Output the (x, y) coordinate of the center of the cell containing the given text.  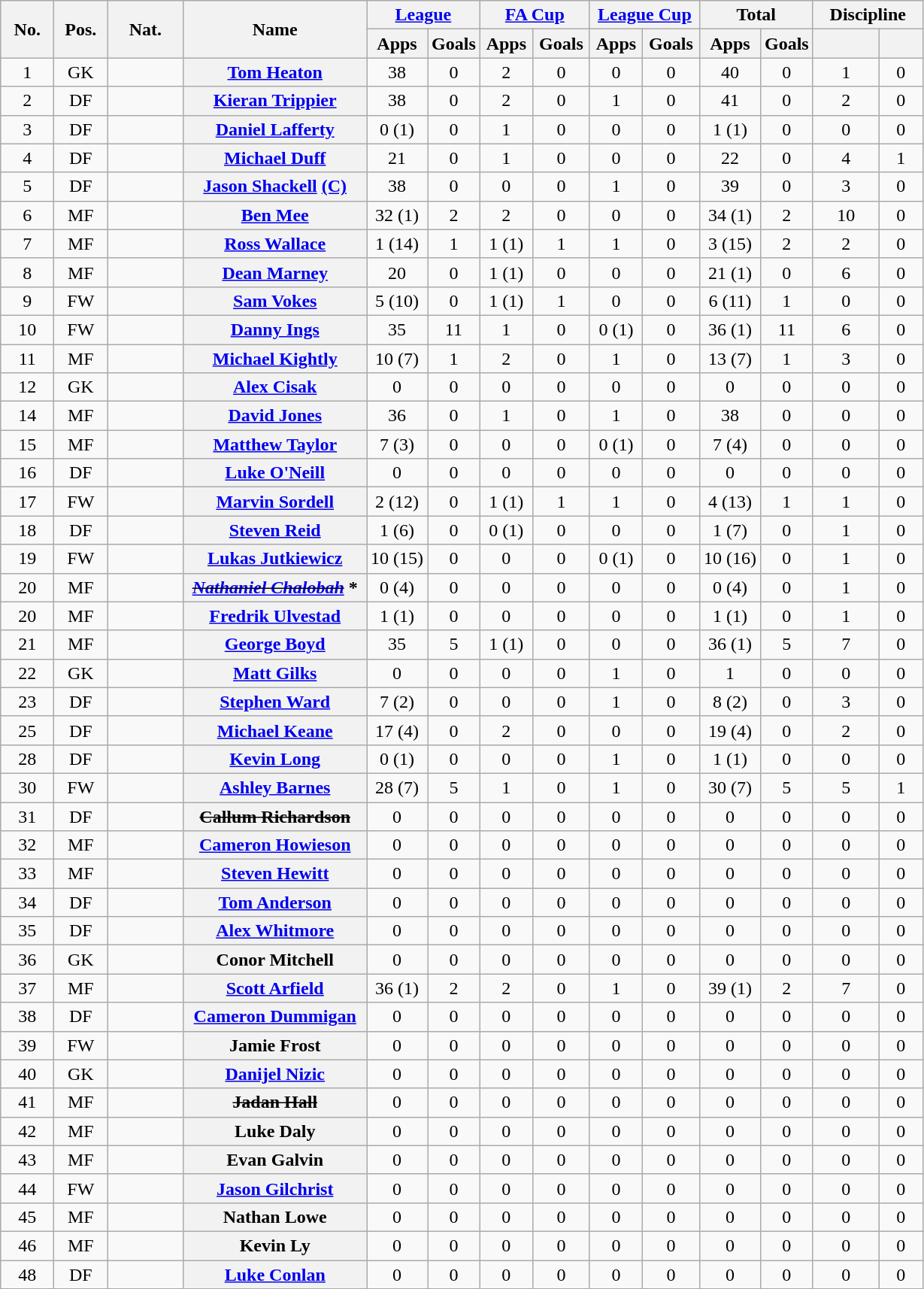
31 (27, 816)
Jadan Hall (275, 1102)
10 (16) (729, 559)
Evan Galvin (275, 1160)
Ashley Barnes (275, 787)
FA Cup (535, 15)
5 (10) (397, 301)
League Cup (644, 15)
Danny Ings (275, 329)
30 (7) (729, 787)
Nat. (146, 29)
Matthew Taylor (275, 444)
8 (2) (729, 702)
15 (27, 444)
Daniel Lafferty (275, 129)
Callum Richardson (275, 816)
46 (27, 1245)
No. (27, 29)
45 (27, 1217)
37 (27, 988)
17 (4) (397, 730)
19 (4) (729, 730)
Alex Whitmore (275, 931)
Fredrik Ulvestad (275, 616)
Nathaniel Chalobah * (275, 587)
Marvin Sordell (275, 502)
Cameron Howieson (275, 845)
30 (27, 787)
32 (27, 845)
1 (7) (729, 530)
Jason Gilchrist (275, 1188)
1 (14) (397, 244)
Lukas Jutkiewicz (275, 559)
Danijel Nizic (275, 1074)
George Boyd (275, 644)
Conor Mitchell (275, 960)
Michael Duff (275, 158)
Pos. (81, 29)
32 (1) (397, 215)
Stephen Ward (275, 702)
Jamie Frost (275, 1045)
14 (27, 416)
Kevin Ly (275, 1245)
Steven Reid (275, 530)
1 (6) (397, 530)
10 (15) (397, 559)
7 (3) (397, 444)
9 (27, 301)
6 (11) (729, 301)
Nathan Lowe (275, 1217)
Scott Arfield (275, 988)
Total (756, 15)
33 (27, 874)
28 (27, 759)
34 (27, 902)
Kevin Long (275, 759)
4 (13) (729, 502)
Sam Vokes (275, 301)
Jason Shackell (C) (275, 187)
8 (27, 272)
16 (27, 473)
39 (1) (729, 988)
25 (27, 730)
Dean Marney (275, 272)
23 (27, 702)
42 (27, 1131)
28 (7) (397, 787)
19 (27, 559)
Alex Cisak (275, 387)
10 (7) (397, 359)
Tom Anderson (275, 902)
34 (1) (729, 215)
Discipline (868, 15)
Luke Conlan (275, 1275)
2 (12) (397, 502)
3 (15) (729, 244)
Luke Daly (275, 1131)
David Jones (275, 416)
48 (27, 1275)
7 (2) (397, 702)
Kieran Trippier (275, 101)
43 (27, 1160)
League (424, 15)
Cameron Dummigan (275, 1017)
18 (27, 530)
Steven Hewitt (275, 874)
Ross Wallace (275, 244)
13 (7) (729, 359)
Tom Heaton (275, 72)
21 (1) (729, 272)
Michael Keane (275, 730)
Luke O'Neill (275, 473)
Name (275, 29)
17 (27, 502)
7 (4) (729, 444)
Ben Mee (275, 215)
Michael Kightly (275, 359)
44 (27, 1188)
Matt Gilks (275, 673)
12 (27, 387)
